Provide the [x, y] coordinate of the cell's center where the given text is located.  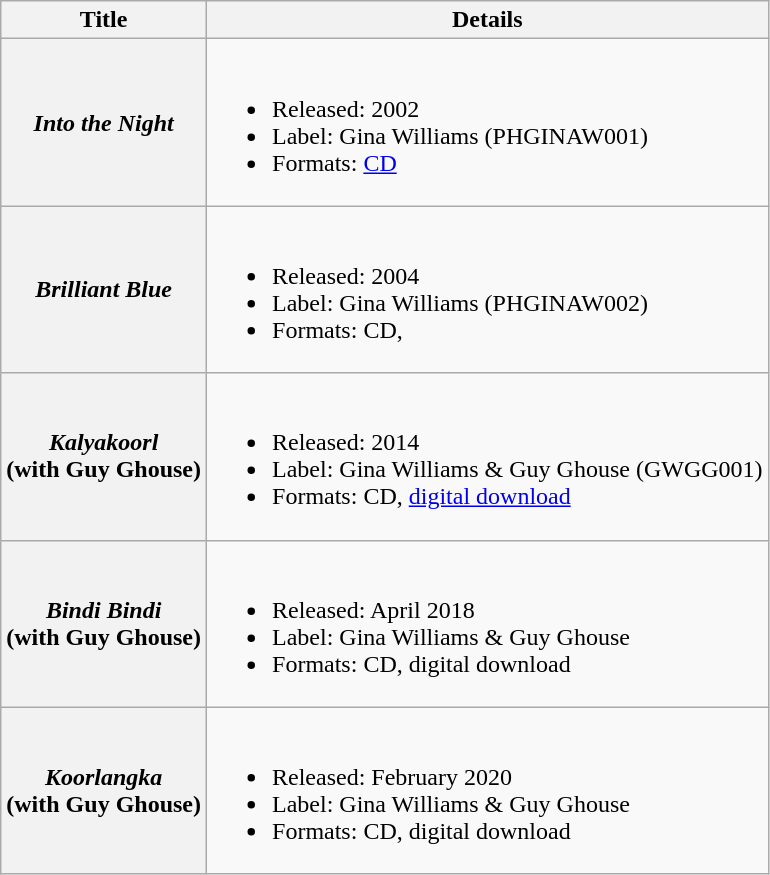
Released: 2014Label: Gina Williams & Guy Ghouse (GWGG001)Formats: CD, digital download [488, 456]
Released: 2004Label: Gina Williams (PHGINAW002)Formats: CD, [488, 290]
Into the Night [104, 122]
Brilliant Blue [104, 290]
Kalyakoorl (with Guy Ghouse) [104, 456]
Released: 2002Label: Gina Williams (PHGINAW001)Formats: CD [488, 122]
Released: April 2018Label: Gina Williams & Guy GhouseFormats: CD, digital download [488, 624]
Details [488, 20]
Title [104, 20]
Bindi Bindi (with Guy Ghouse) [104, 624]
Released: February 2020Label: Gina Williams & Guy GhouseFormats: CD, digital download [488, 790]
Koorlangka (with Guy Ghouse) [104, 790]
